Identify which cell holds the provided text, then report its (X, Y) central coordinate. 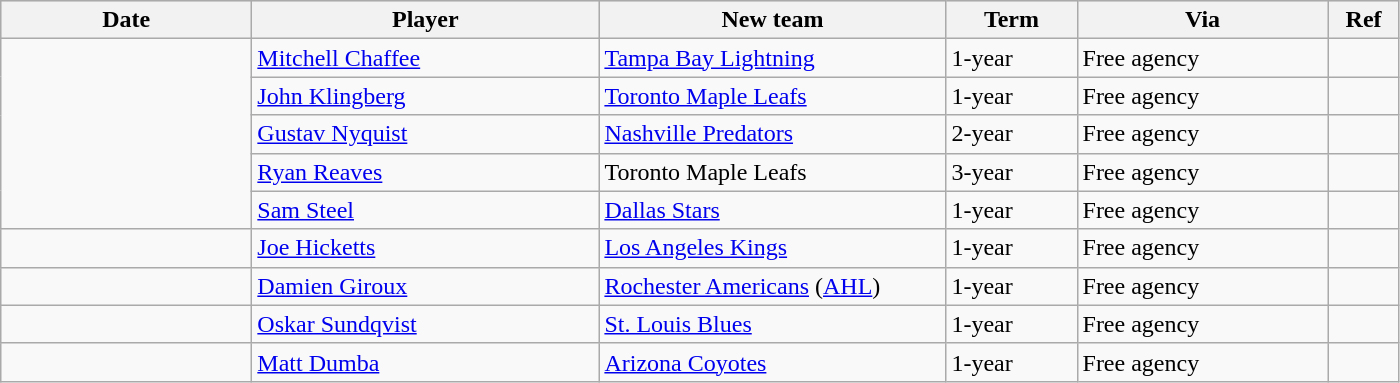
Gustav Nyquist (426, 134)
Ref (1364, 20)
Dallas Stars (772, 210)
Via (1202, 20)
Damien Giroux (426, 286)
Arizona Coyotes (772, 362)
Mitchell Chaffee (426, 58)
3-year (1012, 172)
Ryan Reaves (426, 172)
New team (772, 20)
Nashville Predators (772, 134)
John Klingberg (426, 96)
Matt Dumba (426, 362)
Tampa Bay Lightning (772, 58)
Los Angeles Kings (772, 248)
Joe Hicketts (426, 248)
Oskar Sundqvist (426, 324)
Sam Steel (426, 210)
Player (426, 20)
Rochester Americans (AHL) (772, 286)
Term (1012, 20)
Date (126, 20)
St. Louis Blues (772, 324)
2-year (1012, 134)
